For the text-containing cell, return its midpoint in [X, Y] coordinate format. 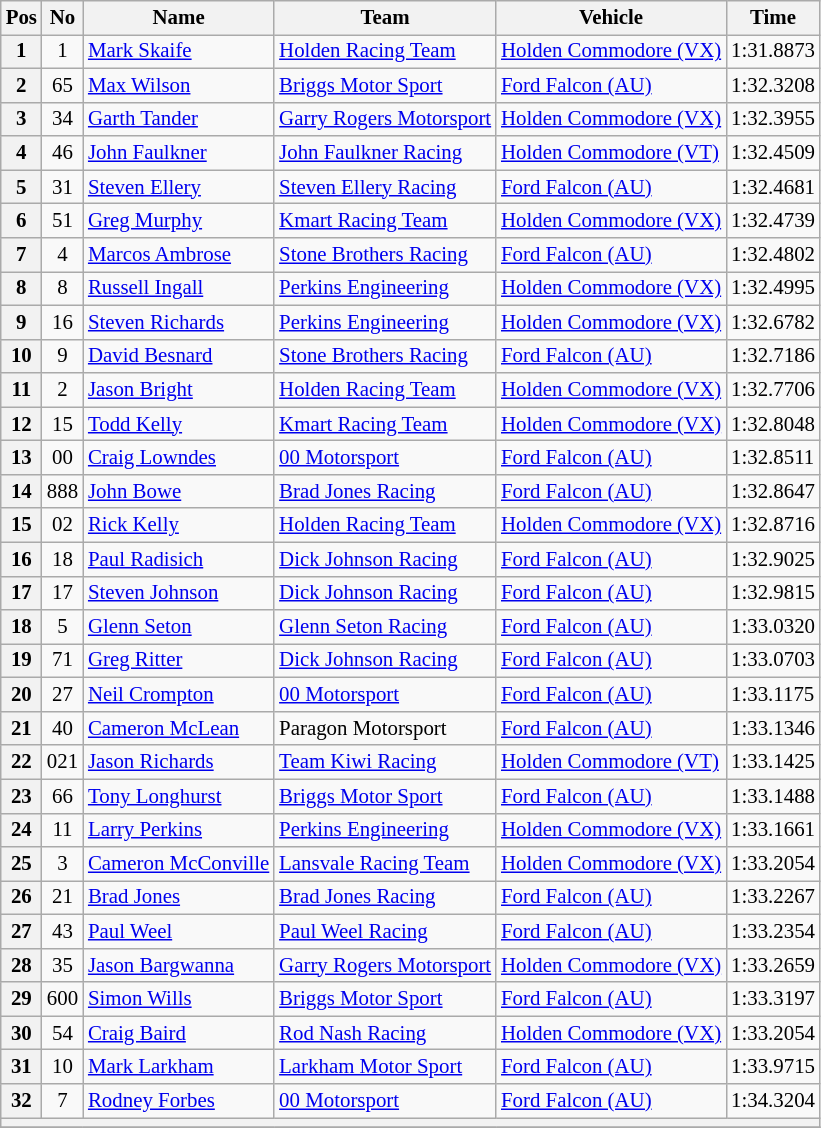
1:32.8048 [773, 424]
1:32.7706 [773, 390]
John Bowe [178, 491]
John Faulkner Racing [385, 153]
Rodney Forbes [178, 1101]
Time [773, 18]
1:32.7186 [773, 356]
14 [22, 491]
51 [62, 221]
46 [62, 153]
19 [22, 661]
Craig Baird [178, 1033]
Cameron McConville [178, 864]
Paragon Motorsport [385, 728]
Rod Nash Racing [385, 1033]
29 [22, 999]
Paul Radisich [178, 559]
Greg Murphy [178, 221]
Vehicle [611, 18]
43 [62, 931]
00 [62, 458]
No [62, 18]
23 [22, 796]
Pos [22, 18]
24 [22, 830]
Glenn Seton [178, 627]
66 [62, 796]
Steven Ellery Racing [385, 187]
1:33.1661 [773, 830]
David Besnard [178, 356]
35 [62, 965]
1:32.4802 [773, 255]
600 [62, 999]
1:34.3204 [773, 1101]
1:32.9815 [773, 593]
Rick Kelly [178, 525]
Larkham Motor Sport [385, 1067]
Cameron McLean [178, 728]
Steven Richards [178, 322]
26 [22, 898]
1:33.1175 [773, 695]
1:33.2354 [773, 931]
1:32.8716 [773, 525]
1:32.9025 [773, 559]
Team [385, 18]
Todd Kelly [178, 424]
Larry Perkins [178, 830]
25 [22, 864]
54 [62, 1033]
Garth Tander [178, 119]
Jason Bright [178, 390]
1:33.1346 [773, 728]
1:32.6782 [773, 322]
Max Wilson [178, 85]
888 [62, 491]
28 [22, 965]
22 [22, 762]
Name [178, 18]
Steven Johnson [178, 593]
1:32.4509 [773, 153]
Team Kiwi Racing [385, 762]
Glenn Seton Racing [385, 627]
34 [62, 119]
Brad Jones [178, 898]
1:32.4739 [773, 221]
Craig Lowndes [178, 458]
021 [62, 762]
Neil Crompton [178, 695]
71 [62, 661]
Paul Weel Racing [385, 931]
Jason Bargwanna [178, 965]
1:31.8873 [773, 51]
1:32.4995 [773, 288]
20 [22, 695]
1:32.8647 [773, 491]
Greg Ritter [178, 661]
Mark Larkham [178, 1067]
Marcos Ambrose [178, 255]
1:33.9715 [773, 1067]
1:32.4681 [773, 187]
Lansvale Racing Team [385, 864]
40 [62, 728]
Simon Wills [178, 999]
02 [62, 525]
6 [22, 221]
1:33.2659 [773, 965]
1:32.3208 [773, 85]
1:33.1488 [773, 796]
30 [22, 1033]
32 [22, 1101]
1:33.3197 [773, 999]
1:33.2267 [773, 898]
Jason Richards [178, 762]
65 [62, 85]
1:32.8511 [773, 458]
13 [22, 458]
Paul Weel [178, 931]
12 [22, 424]
1:32.3955 [773, 119]
Steven Ellery [178, 187]
Tony Longhurst [178, 796]
John Faulkner [178, 153]
Russell Ingall [178, 288]
1:33.0320 [773, 627]
1:33.0703 [773, 661]
Mark Skaife [178, 51]
1:33.1425 [773, 762]
